Output the (x, y) coordinate of the center of the cell containing the given text.  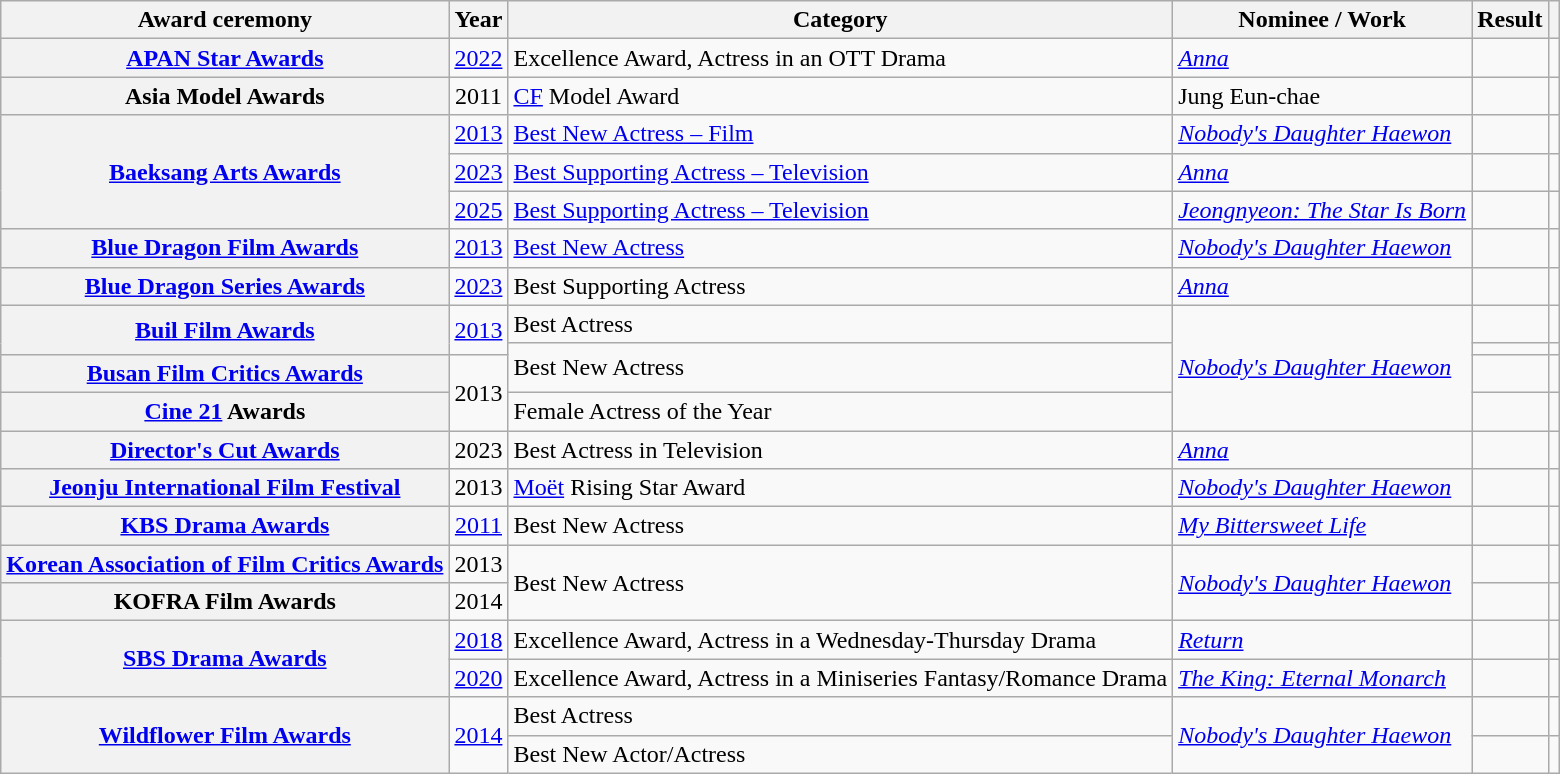
Baeksang Arts Awards (225, 172)
Best New Actress – Film (840, 134)
The King: Eternal Monarch (1322, 678)
Director's Cut Awards (225, 449)
Cine 21 Awards (225, 411)
Blue Dragon Series Awards (225, 286)
SBS Drama Awards (225, 659)
Korean Association of Film Critics Awards (225, 564)
Best Actress in Television (840, 449)
Buil Film Awards (225, 330)
KBS Drama Awards (225, 526)
Blue Dragon Film Awards (225, 248)
Best New Actor/Actress (840, 754)
Jeonju International Film Festival (225, 488)
CF Model Award (840, 96)
Female Actress of the Year (840, 411)
Result (1510, 20)
2022 (478, 58)
My Bittersweet Life (1322, 526)
Year (478, 20)
Busan Film Critics Awards (225, 373)
Excellence Award, Actress in a Wednesday-Thursday Drama (840, 640)
Award ceremony (225, 20)
Excellence Award, Actress in a Miniseries Fantasy/Romance Drama (840, 678)
Excellence Award, Actress in an OTT Drama (840, 58)
Jeongnyeon: The Star Is Born (1322, 210)
Moët Rising Star Award (840, 488)
Return (1322, 640)
APAN Star Awards (225, 58)
Nominee / Work (1322, 20)
Category (840, 20)
Wildflower Film Awards (225, 735)
2025 (478, 210)
KOFRA Film Awards (225, 602)
Best Supporting Actress (840, 286)
2018 (478, 640)
2020 (478, 678)
Asia Model Awards (225, 96)
Jung Eun-chae (1322, 96)
